Pinpoint the cell where the given text exists, returning its [X, Y] midpoint coordinate. 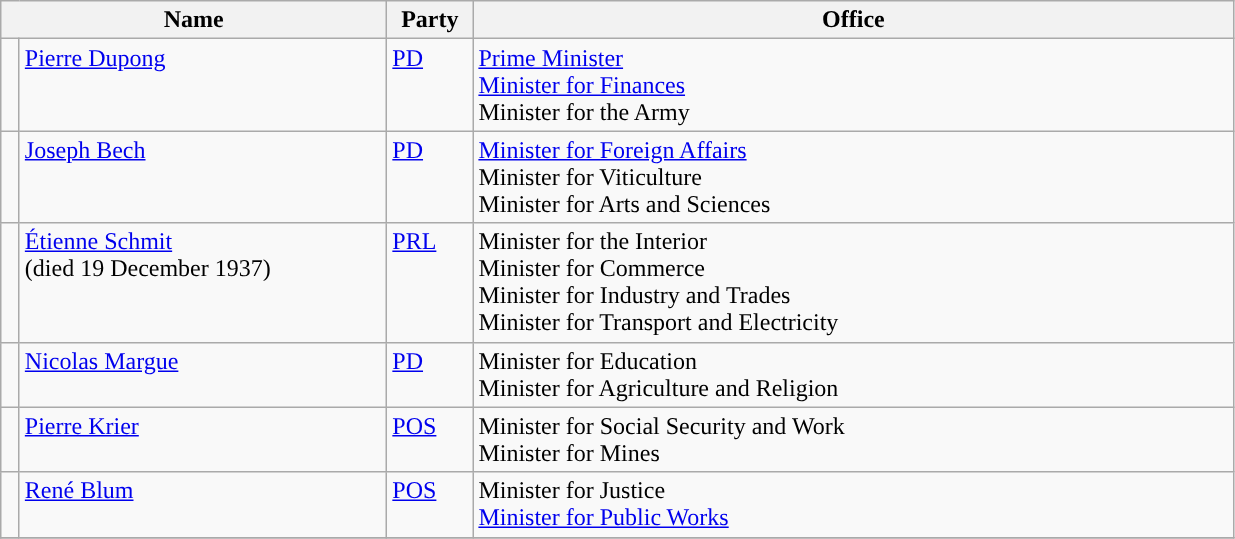
Joseph Bech [203, 177]
Pierre Krier [203, 440]
PRL [430, 282]
Name [194, 20]
Minister for Foreign Affairs Minister for Viticulture Minister for Arts and Sciences [854, 177]
Prime Minister Minister for Finances Minister for the Army [854, 85]
Nicolas Margue [203, 374]
Minister for Social Security and Work Minister for Mines [854, 440]
Office [854, 20]
Minister for the Interior Minister for Commerce Minister for Industry and Trades Minister for Transport and Electricity [854, 282]
Pierre Dupong [203, 85]
Minister for Justice Minister for Public Works [854, 504]
Étienne Schmit (died 19 December 1937) [203, 282]
Party [430, 20]
Minister for Education Minister for Agriculture and Religion [854, 374]
René Blum [203, 504]
